Return (x, y) of the center of cell containing provided text 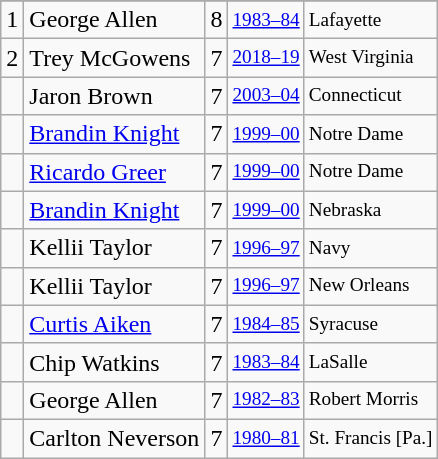
1982–83 (266, 400)
Chip Watkins (114, 362)
1980–81 (266, 438)
New Orleans (370, 286)
Robert Morris (370, 400)
Trey McGowens (114, 58)
Navy (370, 248)
Lafayette (370, 20)
1984–85 (266, 324)
Ricardo Greer (114, 172)
Syracuse (370, 324)
St. Francis [Pa.] (370, 438)
LaSalle (370, 362)
Carlton Neverson (114, 438)
2 (12, 58)
2018–19 (266, 58)
Jaron Brown (114, 96)
2003–04 (266, 96)
Curtis Aiken (114, 324)
Connecticut (370, 96)
1 (12, 20)
Nebraska (370, 210)
8 (216, 20)
West Virginia (370, 58)
